Capture the cell that displays the provided text and extract its [x, y] central coordinate. 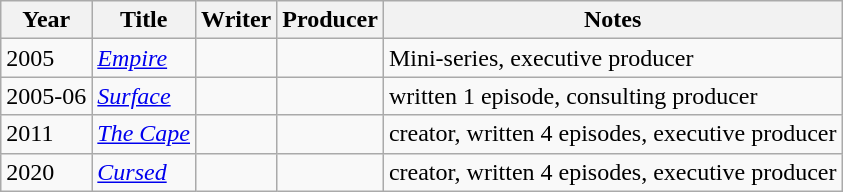
Cursed [144, 172]
The Cape [144, 134]
2020 [46, 172]
2011 [46, 134]
written 1 episode, consulting producer [612, 96]
Notes [612, 20]
Year [46, 20]
Surface [144, 96]
Writer [236, 20]
Title [144, 20]
Empire [144, 58]
Mini-series, executive producer [612, 58]
Producer [330, 20]
2005-06 [46, 96]
2005 [46, 58]
